Find where the given text appears and provide that cell's center as (X, Y) coordinate. 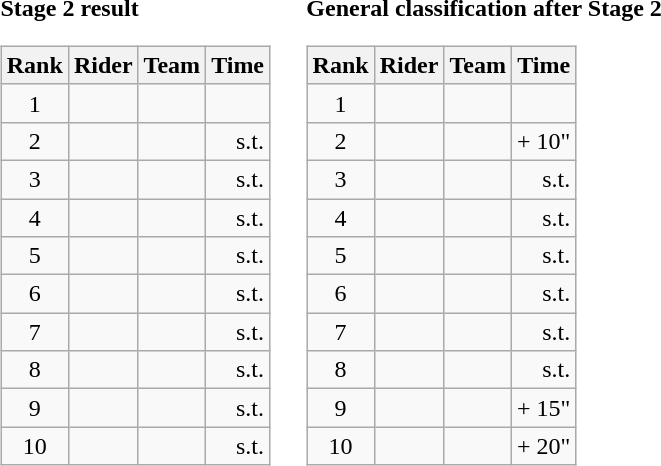
+ 10" (543, 141)
+ 15" (543, 408)
+ 20" (543, 446)
